Detect which cell encompasses the target text, then output its [x, y] center coordinate. 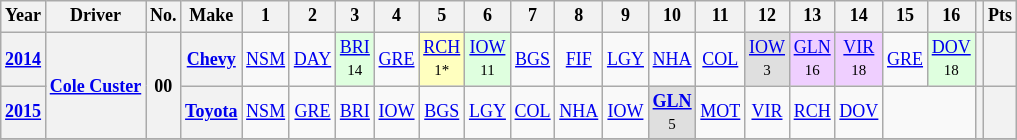
16 [951, 16]
Chevy [212, 59]
VIR18 [859, 59]
11 [720, 16]
12 [768, 16]
IOW11 [488, 59]
DAY [312, 59]
No. [164, 16]
BRI14 [356, 59]
7 [532, 16]
VIR [768, 113]
2014 [24, 59]
DOV [859, 113]
1 [266, 16]
MOT [720, 113]
6 [488, 16]
Cole Custer [95, 86]
RCH [812, 113]
8 [579, 16]
GLN5 [672, 113]
2015 [24, 113]
FIF [579, 59]
4 [396, 16]
IOW3 [768, 59]
10 [672, 16]
14 [859, 16]
15 [906, 16]
Year [24, 16]
GLN16 [812, 59]
RCH1* [442, 59]
9 [626, 16]
BRI [356, 113]
00 [164, 86]
Toyota [212, 113]
Pts [1000, 16]
DOV18 [951, 59]
Driver [95, 16]
3 [356, 16]
5 [442, 16]
2 [312, 16]
13 [812, 16]
Make [212, 16]
